Determine the [X, Y] coordinate at the center of the cell enclosing the given text.  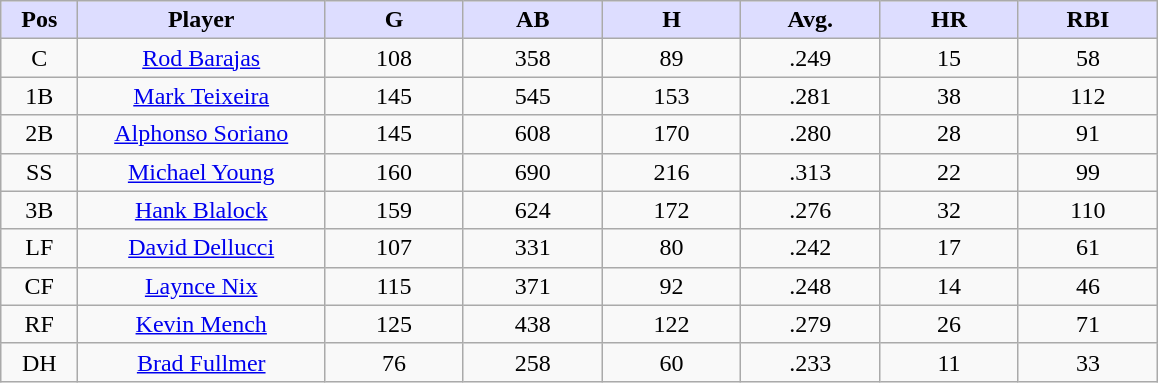
153 [672, 96]
Hank Blalock [202, 210]
91 [1088, 134]
15 [950, 58]
331 [532, 248]
.242 [810, 248]
99 [1088, 172]
.233 [810, 362]
76 [394, 362]
.276 [810, 210]
438 [532, 324]
32 [950, 210]
112 [1088, 96]
.248 [810, 286]
58 [1088, 58]
608 [532, 134]
22 [950, 172]
125 [394, 324]
.313 [810, 172]
Mark Teixeira [202, 96]
SS [40, 172]
17 [950, 248]
14 [950, 286]
122 [672, 324]
258 [532, 362]
60 [672, 362]
115 [394, 286]
David Dellucci [202, 248]
Alphonso Soriano [202, 134]
RBI [1088, 20]
Michael Young [202, 172]
1B [40, 96]
.280 [810, 134]
159 [394, 210]
108 [394, 58]
89 [672, 58]
371 [532, 286]
.279 [810, 324]
170 [672, 134]
Rod Barajas [202, 58]
Pos [40, 20]
C [40, 58]
92 [672, 286]
CF [40, 286]
160 [394, 172]
46 [1088, 286]
80 [672, 248]
107 [394, 248]
624 [532, 210]
26 [950, 324]
.249 [810, 58]
Kevin Mench [202, 324]
690 [532, 172]
172 [672, 210]
G [394, 20]
110 [1088, 210]
2B [40, 134]
AB [532, 20]
545 [532, 96]
11 [950, 362]
HR [950, 20]
71 [1088, 324]
3B [40, 210]
.281 [810, 96]
RF [40, 324]
DH [40, 362]
358 [532, 58]
216 [672, 172]
LF [40, 248]
Player [202, 20]
28 [950, 134]
61 [1088, 248]
Laynce Nix [202, 286]
H [672, 20]
Avg. [810, 20]
38 [950, 96]
Brad Fullmer [202, 362]
33 [1088, 362]
